For the text-containing cell, return its midpoint in [X, Y] coordinate format. 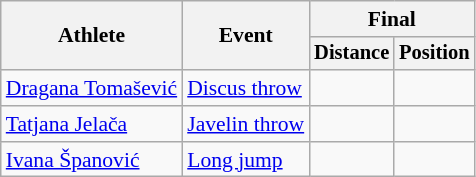
Final [392, 19]
Discus throw [246, 88]
Distance [352, 54]
Athlete [92, 36]
Event [246, 36]
Position [434, 54]
Dragana Tomašević [92, 88]
Javelin throw [246, 124]
Tatjana Jelača [92, 124]
